Search for the cell housing the specified text and yield its [X, Y] center coordinate. 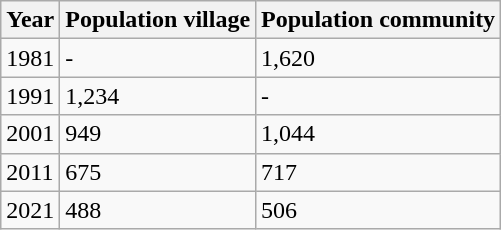
1,234 [158, 96]
675 [158, 172]
2011 [30, 172]
Population community [378, 20]
2001 [30, 134]
506 [378, 210]
717 [378, 172]
949 [158, 134]
1981 [30, 58]
488 [158, 210]
1,620 [378, 58]
1,044 [378, 134]
2021 [30, 210]
1991 [30, 96]
Population village [158, 20]
Year [30, 20]
